Return the (x, y) coordinate for the center point of the cell that contains the specified text.  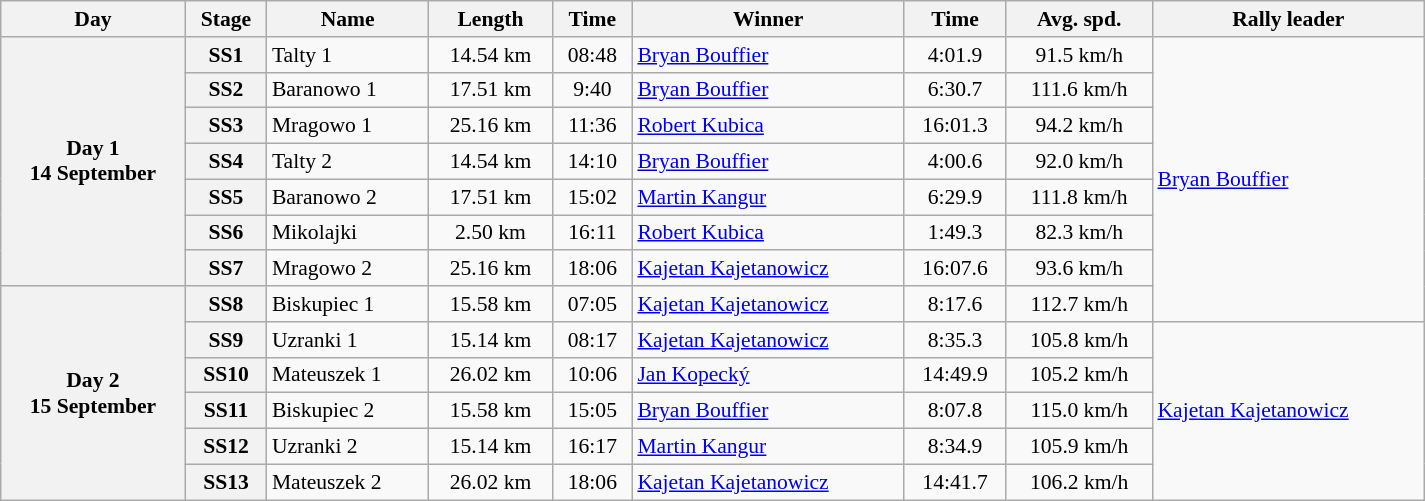
8:34.9 (955, 447)
08:17 (592, 340)
8:17.6 (955, 304)
Name (348, 19)
Uzranki 2 (348, 447)
15:05 (592, 411)
111.8 km/h (1079, 197)
92.0 km/h (1079, 162)
105.2 km/h (1079, 375)
4:00.6 (955, 162)
Mikolajki (348, 233)
111.6 km/h (1079, 90)
115.0 km/h (1079, 411)
105.9 km/h (1079, 447)
9:40 (592, 90)
Length (491, 19)
Baranowo 2 (348, 197)
Avg. spd. (1079, 19)
Rally leader (1288, 19)
11:36 (592, 126)
SS13 (226, 482)
SS11 (226, 411)
Mateuszek 2 (348, 482)
94.2 km/h (1079, 126)
15:02 (592, 197)
SS5 (226, 197)
SS8 (226, 304)
Day (93, 19)
SS4 (226, 162)
8:35.3 (955, 340)
1:49.3 (955, 233)
SS9 (226, 340)
16:11 (592, 233)
SS12 (226, 447)
Biskupiec 2 (348, 411)
Winner (768, 19)
08:48 (592, 55)
6:30.7 (955, 90)
Mragowo 1 (348, 126)
16:07.6 (955, 269)
93.6 km/h (1079, 269)
07:05 (592, 304)
105.8 km/h (1079, 340)
Baranowo 1 (348, 90)
112.7 km/h (1079, 304)
Stage (226, 19)
SS10 (226, 375)
14:41.7 (955, 482)
91.5 km/h (1079, 55)
8:07.8 (955, 411)
14:10 (592, 162)
106.2 km/h (1079, 482)
4:01.9 (955, 55)
Jan Kopecký (768, 375)
Day 215 September (93, 393)
10:06 (592, 375)
SS3 (226, 126)
SS6 (226, 233)
Mateuszek 1 (348, 375)
6:29.9 (955, 197)
Mragowo 2 (348, 269)
82.3 km/h (1079, 233)
SS2 (226, 90)
2.50 km (491, 233)
Talty 2 (348, 162)
Biskupiec 1 (348, 304)
Day 114 September (93, 162)
16:17 (592, 447)
SS1 (226, 55)
Uzranki 1 (348, 340)
Talty 1 (348, 55)
SS7 (226, 269)
14:49.9 (955, 375)
16:01.3 (955, 126)
